Capture the cell that displays the provided text and extract its (X, Y) central coordinate. 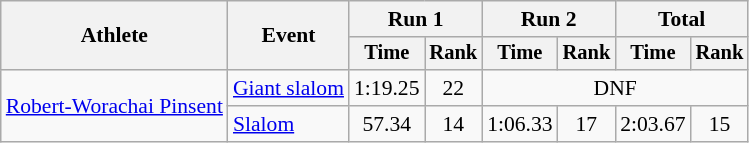
57.34 (386, 124)
2:03.67 (652, 124)
Giant slalom (288, 88)
Total (682, 19)
15 (720, 124)
Athlete (114, 36)
14 (453, 124)
Run 2 (548, 19)
DNF (615, 88)
Event (288, 36)
1:06.33 (520, 124)
Slalom (288, 124)
17 (587, 124)
22 (453, 88)
Run 1 (416, 19)
Robert-Worachai Pinsent (114, 106)
1:19.25 (386, 88)
